Capture the cell that displays the provided text and extract its (X, Y) central coordinate. 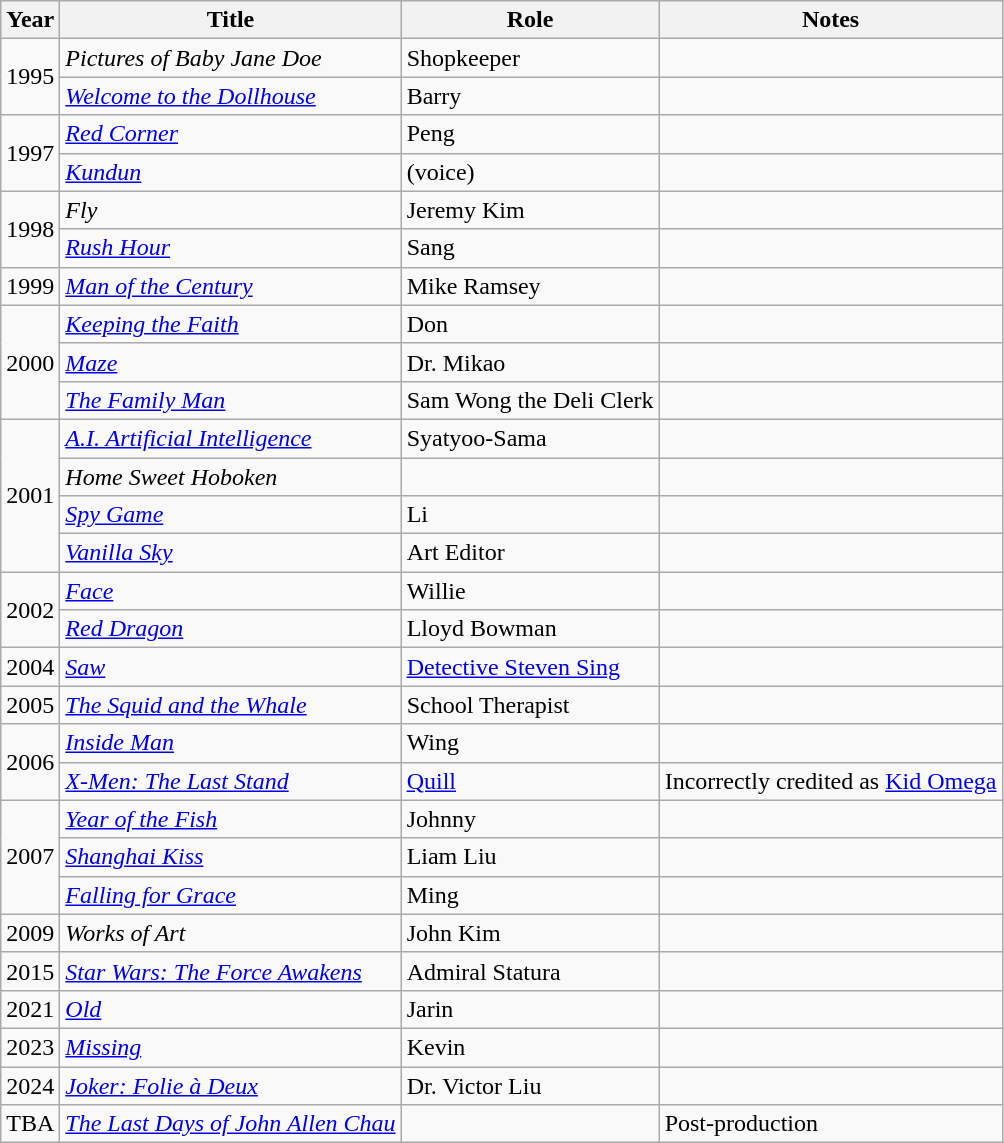
Joker: Folie à Deux (230, 1085)
Falling for Grace (230, 895)
Jeremy Kim (530, 210)
Inside Man (230, 743)
Shopkeeper (530, 58)
Spy Game (230, 515)
Fly (230, 210)
Li (530, 515)
Notes (830, 20)
Dr. Mikao (530, 362)
X-Men: The Last Stand (230, 781)
2007 (30, 857)
2001 (30, 495)
Willie (530, 591)
2009 (30, 933)
1998 (30, 229)
A.I. Artificial Intelligence (230, 438)
Works of Art (230, 933)
Syatyoo-Sama (530, 438)
Kevin (530, 1047)
Red Corner (230, 134)
Vanilla Sky (230, 553)
Year of the Fish (230, 819)
Man of the Century (230, 286)
2004 (30, 667)
Home Sweet Hoboken (230, 477)
Shanghai Kiss (230, 857)
Ming (530, 895)
Post-production (830, 1124)
Role (530, 20)
2005 (30, 705)
Art Editor (530, 553)
Red Dragon (230, 629)
Don (530, 324)
(voice) (530, 172)
Star Wars: The Force Awakens (230, 971)
John Kim (530, 933)
Year (30, 20)
Johnny (530, 819)
The Family Man (230, 400)
Missing (230, 1047)
2015 (30, 971)
Barry (530, 96)
Saw (230, 667)
Face (230, 591)
2002 (30, 610)
The Squid and the Whale (230, 705)
Rush Hour (230, 248)
Wing (530, 743)
Pictures of Baby Jane Doe (230, 58)
The Last Days of John Allen Chau (230, 1124)
1997 (30, 153)
2021 (30, 1009)
School Therapist (530, 705)
Sam Wong the Deli Clerk (530, 400)
Mike Ramsey (530, 286)
Keeping the Faith (230, 324)
Peng (530, 134)
Dr. Victor Liu (530, 1085)
Quill (530, 781)
2023 (30, 1047)
Sang (530, 248)
Jarin (530, 1009)
2006 (30, 762)
Old (230, 1009)
Liam Liu (530, 857)
TBA (30, 1124)
1999 (30, 286)
1995 (30, 77)
Incorrectly credited as Kid Omega (830, 781)
2024 (30, 1085)
2000 (30, 362)
Lloyd Bowman (530, 629)
Welcome to the Dollhouse (230, 96)
Maze (230, 362)
Admiral Statura (530, 971)
Title (230, 20)
Detective Steven Sing (530, 667)
Kundun (230, 172)
